Capture the cell that displays the provided text and extract its [x, y] central coordinate. 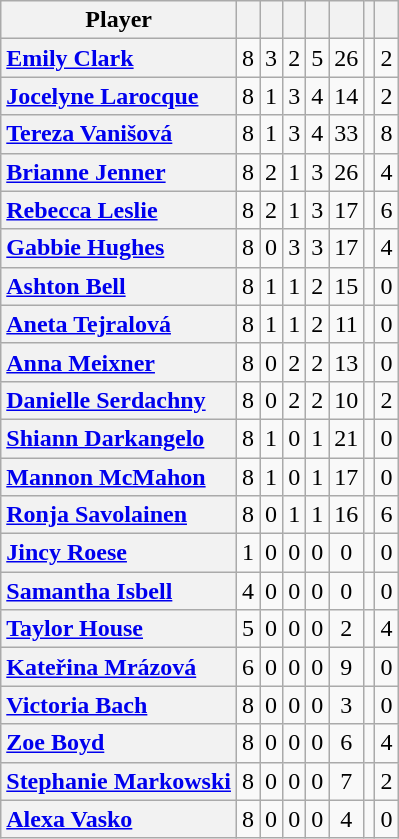
Mannon McMahon [119, 477]
14 [346, 96]
Alexa Vasko [119, 819]
Gabbie Hughes [119, 248]
Shiann Darkangelo [119, 438]
21 [346, 438]
Emily Clark [119, 58]
33 [346, 134]
Kateřina Mrázová [119, 667]
Taylor House [119, 629]
Jocelyne Larocque [119, 96]
Tereza Vanišová [119, 134]
10 [346, 400]
Zoe Boyd [119, 743]
Brianne Jenner [119, 172]
16 [346, 515]
Victoria Bach [119, 705]
7 [346, 781]
13 [346, 362]
Jincy Roese [119, 553]
15 [346, 286]
Anna Meixner [119, 362]
9 [346, 667]
Ashton Bell [119, 286]
Stephanie Markowski [119, 781]
Player [119, 20]
11 [346, 324]
Ronja Savolainen [119, 515]
Rebecca Leslie [119, 210]
Danielle Serdachny [119, 400]
Samantha Isbell [119, 591]
Aneta Tejralová [119, 324]
